Search for the cell housing the specified text and yield its (X, Y) center coordinate. 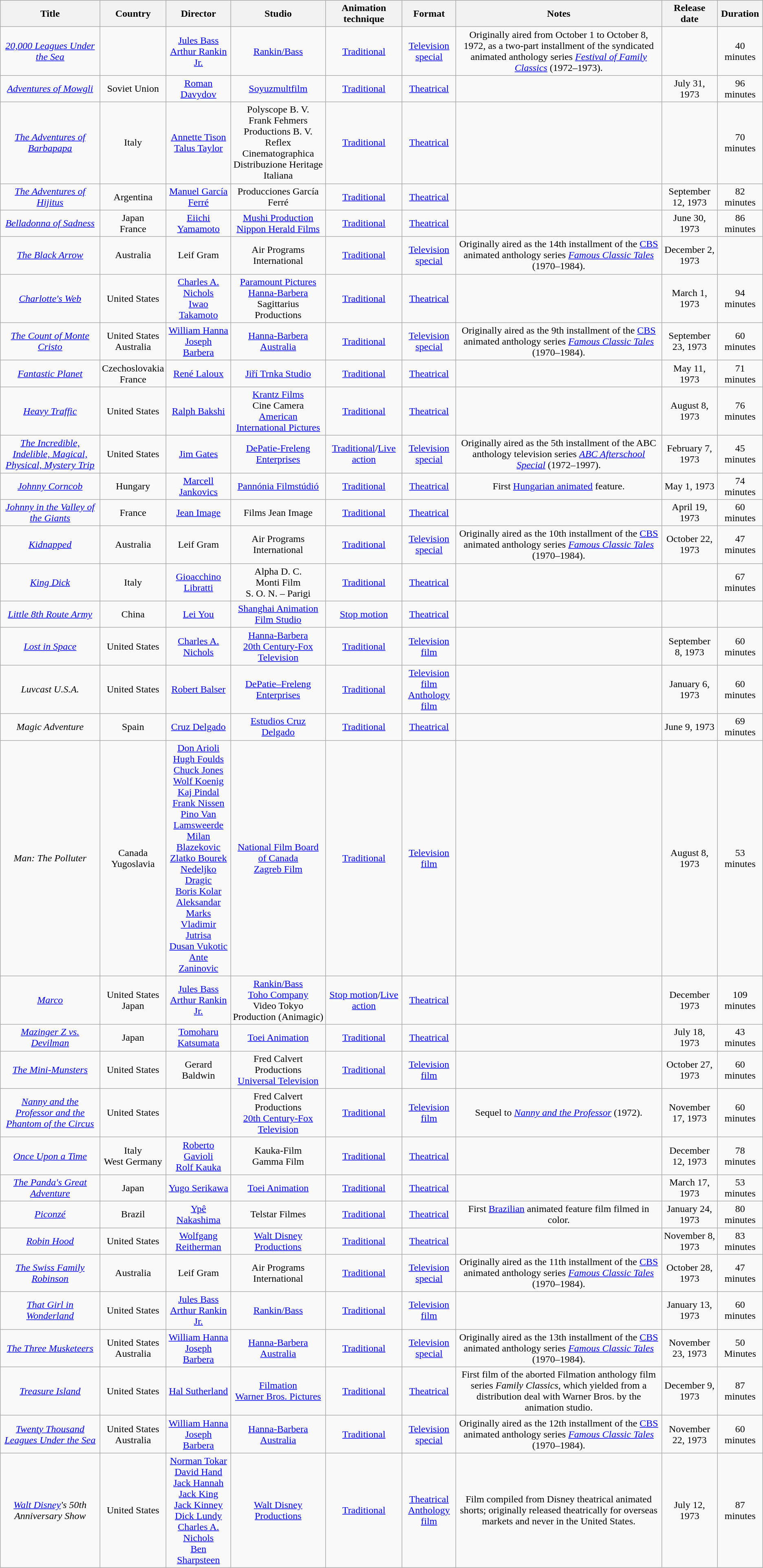
The Count of Monte Cristo (50, 341)
Rankin/Bass Toho Company Video Tokyo Production (Animagic) (278, 1000)
September 23, 1973 (690, 341)
October 28, 1973 (690, 1273)
Johnny Corncob (50, 486)
Marco (50, 1000)
Fred Calvert Productions 20th Century-Fox Television (278, 1112)
September 12, 1973 (690, 197)
Lei You (198, 614)
November 17, 1973 (690, 1112)
Stop motion/Live action (364, 1000)
76 minutes (740, 411)
January 6, 1973 (690, 689)
Spain (133, 727)
Yugo Serikawa (198, 1188)
43 minutes (740, 1037)
Brazil (133, 1214)
Jim Gates (198, 454)
82 minutes (740, 197)
Walt Disney's 50th Anniversary Show (50, 1510)
Argentina (133, 197)
First Hungarian animated feature. (559, 486)
Roman Davydov (198, 89)
Jean Image (198, 513)
Originally aired as the 14th installment of the CBS animated anthology series Famous Classic Tales (1970–1984). (559, 255)
Originally aired as the 10th installment of the CBS animated anthology series Famous Classic Tales (1970–1984). (559, 545)
Czechoslovakia France (133, 374)
Title (50, 14)
Fantastic Planet (50, 374)
67 minutes (740, 582)
40 minutes (740, 51)
Piconzé (50, 1214)
Soviet Union (133, 89)
Lost in Space (50, 646)
November 23, 1973 (690, 1348)
Belladonna of Sadness (50, 223)
November 22, 1973 (690, 1434)
109 minutes (740, 1000)
Charles A. Nichols Iwao Takamoto (198, 299)
That Girl in Wonderland (50, 1311)
50 Minutes (740, 1348)
71 minutes (740, 374)
The Adventures of Hijitus (50, 197)
Treasure Island (50, 1391)
Hal Sutherland (198, 1391)
January 13, 1973 (690, 1311)
Soyuzmultfilm (278, 89)
70 minutes (740, 143)
Marcell Jankovics (198, 486)
July 31, 1973 (690, 89)
February 7, 1973 (690, 454)
Johnny in the Valley of the Giants (50, 513)
March 1, 1973 (690, 299)
October 27, 1973 (690, 1070)
69 minutes (740, 727)
Robert Balser (198, 689)
National Film Board of Canada Zagreb Film (278, 858)
December 12, 1973 (690, 1156)
Traditional/Live action (364, 454)
Nanny and the Professor and the Phantom of the Circus (50, 1112)
October 22, 1973 (690, 545)
China (133, 614)
Hungary (133, 486)
Canada Yugoslavia (133, 858)
45 minutes (740, 454)
Kidnapped (50, 545)
April 19, 1973 (690, 513)
80 minutes (740, 1214)
Krantz Films Cine Camera American International Pictures (278, 411)
Cruz Delgado (198, 727)
Magic Adventure (50, 727)
René Laloux (198, 374)
Shanghai Animation Film Studio (278, 614)
Manuel García Ferré (198, 197)
Eiichi Yamamoto (198, 223)
First Brazilian animated feature film filmed in color. (559, 1214)
June 9, 1973 (690, 727)
Originally aired as the 9th installment of the CBS animated anthology series Famous Classic Tales (1970–1984). (559, 341)
Robin Hood (50, 1241)
Annette Tison Talus Taylor (198, 143)
Format (429, 14)
September 8, 1973 (690, 646)
Fred Calvert Productions Universal Television (278, 1070)
March 17, 1973 (690, 1188)
The Mini-Munsters (50, 1070)
Film compiled from Disney theatrical animated shorts; originally released theatrically for overseas markets and never in the United States. (559, 1510)
King Dick (50, 582)
Once Upon a Time (50, 1156)
Originally aired as the 11th installment of the CBS animated anthology series Famous Classic Tales (1970–1984). (559, 1273)
July 12, 1973 (690, 1510)
Luvcast U.S.A. (50, 689)
Charlotte's Web (50, 299)
January 24, 1973 (690, 1214)
Television film Anthology film (429, 689)
United States Japan (133, 1000)
Kauka-Film Gamma Film (278, 1156)
Originally aired as the 12th installment of the CBS animated anthology series Famous Classic Tales (1970–1984). (559, 1434)
Ypê Nakashima (198, 1214)
20,000 Leagues Under the Sea (50, 51)
78 minutes (740, 1156)
July 18, 1973 (690, 1037)
The Panda's Great Adventure (50, 1188)
Country (133, 14)
December 1973 (690, 1000)
Pannónia Filmstúdió (278, 486)
December 2, 1973 (690, 255)
November 8, 1973 (690, 1241)
Adventures of Mowgli (50, 89)
May 11, 1973 (690, 374)
Tomoharu Katsumata (198, 1037)
France (133, 513)
December 9, 1973 (690, 1391)
Studio (278, 14)
The Swiss Family Robinson (50, 1273)
86 minutes (740, 223)
Duration (740, 14)
Italy West Germany (133, 1156)
Mushi Production Nippon Herald Films (278, 223)
Little 8th Route Army (50, 614)
Sequel to Nanny and the Professor (1972). (559, 1112)
Mazinger Z vs. Devilman (50, 1037)
DePatie-Freleng Enterprises (278, 454)
DePatie–Freleng Enterprises (278, 689)
Polyscope B. V. Frank Fehmers Productions B. V. Reflex Cinematographica Distribuzione Heritage Italiana (278, 143)
74 minutes (740, 486)
Notes (559, 14)
Charles A. Nichols (198, 646)
Alpha D. C. Monti Film S. O. N. – Parigi (278, 582)
The Incredible, Indelible, Magical, Physical, Mystery Trip (50, 454)
Films Jean Image (278, 513)
Stop motion (364, 614)
Man: The Polluter (50, 858)
Originally aired as the 5th installment of the ABC anthology television series ABC Afterschool Special (1972–1997). (559, 454)
Wolfgang Reitherman (198, 1241)
Producciones García Ferré (278, 197)
94 minutes (740, 299)
The Black Arrow (50, 255)
Ralph Bakshi (198, 411)
Telstar Filmes (278, 1214)
Filmation Warner Bros. Pictures (278, 1391)
Japan France (133, 223)
Theatrical Anthology film (429, 1510)
The Three Musketeers (50, 1348)
Jiří Trnka Studio (278, 374)
May 1, 1973 (690, 486)
Twenty Thousand Leagues Under the Sea (50, 1434)
June 30, 1973 (690, 223)
Gerard Baldwin (198, 1070)
Norman Tokar David Hand Jack Hannah Jack King Jack Kinney Dick Lundy Charles A. Nichols Ben Sharpsteen (198, 1510)
Heavy Traffic (50, 411)
96 minutes (740, 89)
Hanna-Barbera 20th Century-Fox Television (278, 646)
Animation technique (364, 14)
Gioacchino Libratti (198, 582)
The Adventures of Barbapapa (50, 143)
Roberto Gavioli Rolf Kauka (198, 1156)
Estudios Cruz Delgado (278, 727)
Originally aired as the 13th installment of the CBS animated anthology series Famous Classic Tales (1970–1984). (559, 1348)
83 minutes (740, 1241)
Paramount Pictures Hanna-Barbera Sagittarius Productions (278, 299)
Release date (690, 14)
Director (198, 14)
